Determine the [X, Y] coordinate at the center of the cell enclosing the given text.  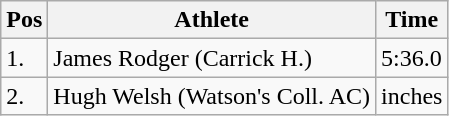
inches [412, 96]
Time [412, 20]
Athlete [212, 20]
Hugh Welsh (Watson's Coll. AC) [212, 96]
James Rodger (Carrick H.) [212, 58]
1. [24, 58]
Pos [24, 20]
5:36.0 [412, 58]
2. [24, 96]
